Return [X, Y] of the center of cell containing provided text 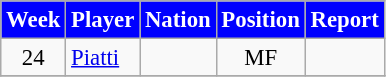
Position [260, 20]
Player [103, 20]
Week [34, 20]
Report [344, 20]
Piatti [103, 58]
MF [260, 58]
24 [34, 58]
Nation [178, 20]
